Detect which cell encompasses the target text, then output its [x, y] center coordinate. 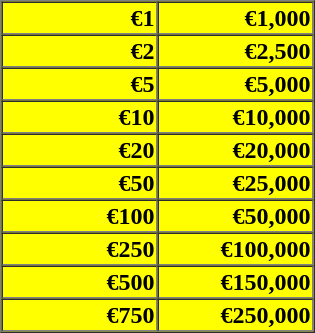
€2,500 [236, 50]
€10 [80, 116]
€20,000 [236, 150]
€5,000 [236, 84]
€5 [80, 84]
€20 [80, 150]
€10,000 [236, 116]
€100 [80, 216]
€1 [80, 18]
€50 [80, 182]
€250 [80, 248]
€2 [80, 50]
€25,000 [236, 182]
€150,000 [236, 282]
€50,000 [236, 216]
€1,000 [236, 18]
€500 [80, 282]
€250,000 [236, 314]
€750 [80, 314]
€100,000 [236, 248]
